Scan for the cell matching the given text and deliver its (X, Y) coordinate at center. 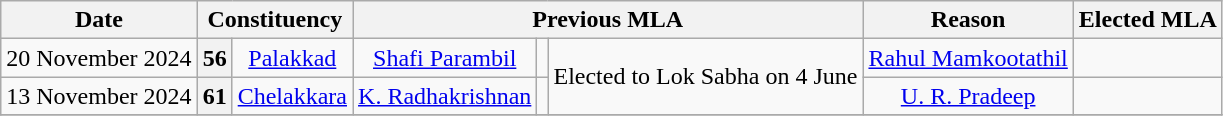
U. R. Pradeep (968, 96)
Elected MLA (1148, 20)
Elected to Lok Sabha on 4 June (706, 77)
56 (214, 58)
61 (214, 96)
Constituency (274, 20)
Previous MLA (608, 20)
Chelakkara (292, 96)
20 November 2024 (99, 58)
Shafi Parambil (445, 58)
Reason (968, 20)
Date (99, 20)
Palakkad (292, 58)
Rahul Mamkootathil (968, 58)
13 November 2024 (99, 96)
K. Radhakrishnan (445, 96)
